Find where the given text appears and provide that cell's center as (x, y) coordinate. 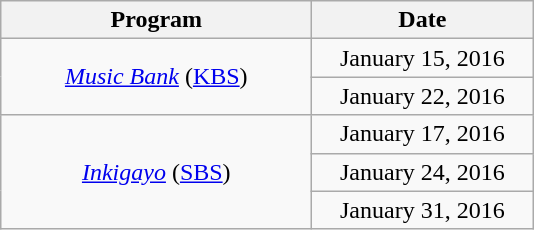
January 31, 2016 (422, 210)
January 24, 2016 (422, 172)
January 22, 2016 (422, 96)
Music Bank (KBS) (156, 77)
Program (156, 20)
Date (422, 20)
Inkigayo (SBS) (156, 172)
January 15, 2016 (422, 58)
January 17, 2016 (422, 134)
